Determine the [x, y] coordinate at the center of the cell enclosing the given text.  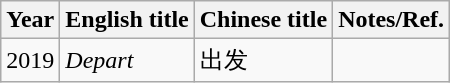
Chinese title [263, 20]
Notes/Ref. [392, 20]
Year [30, 20]
English title [127, 20]
Depart [127, 60]
2019 [30, 60]
出发 [263, 60]
